Search for the cell housing the specified text and yield its [x, y] center coordinate. 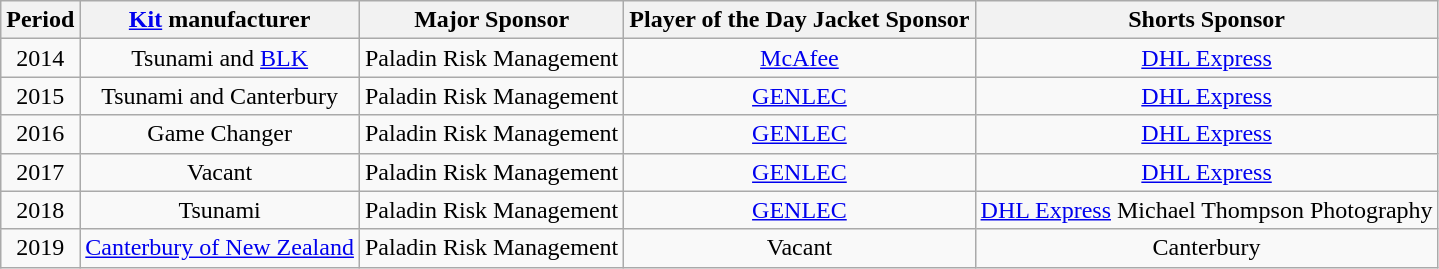
Canterbury of New Zealand [220, 248]
Tsunami and Canterbury [220, 96]
2016 [40, 134]
Canterbury [1206, 248]
DHL Express Michael Thompson Photography [1206, 210]
2019 [40, 248]
2018 [40, 210]
Period [40, 20]
Major Sponsor [491, 20]
Tsunami and BLK [220, 58]
2014 [40, 58]
2017 [40, 172]
Shorts Sponsor [1206, 20]
2015 [40, 96]
Player of the Day Jacket Sponsor [800, 20]
Game Changer [220, 134]
Kit manufacturer [220, 20]
McAfee [800, 58]
Tsunami [220, 210]
